Return [x, y] of the center of cell containing provided text 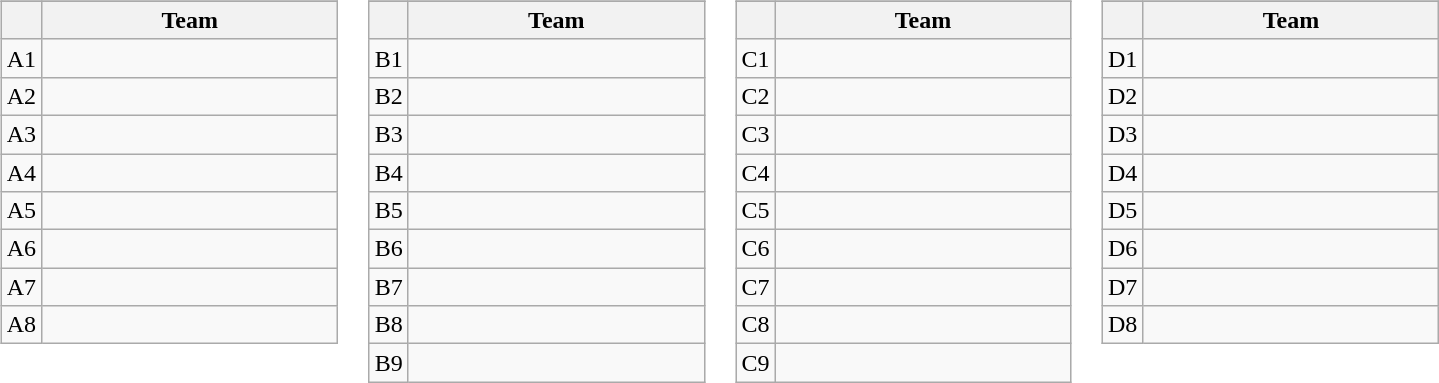
C7 [756, 287]
D3 [1122, 134]
C8 [756, 325]
A7 [21, 287]
D8 [1122, 325]
D7 [1122, 287]
B8 [388, 325]
B4 [388, 173]
C4 [756, 173]
D4 [1122, 173]
A5 [21, 211]
D1 [1122, 58]
A1 [21, 58]
A6 [21, 249]
B6 [388, 249]
A3 [21, 134]
B1 [388, 58]
D5 [1122, 211]
C6 [756, 249]
B5 [388, 211]
C1 [756, 58]
B2 [388, 96]
C9 [756, 363]
C5 [756, 211]
A2 [21, 96]
B3 [388, 134]
B7 [388, 287]
A4 [21, 173]
B9 [388, 363]
D6 [1122, 249]
C3 [756, 134]
A8 [21, 325]
D2 [1122, 96]
C2 [756, 96]
